Identify which cell holds the provided text, then report its [x, y] central coordinate. 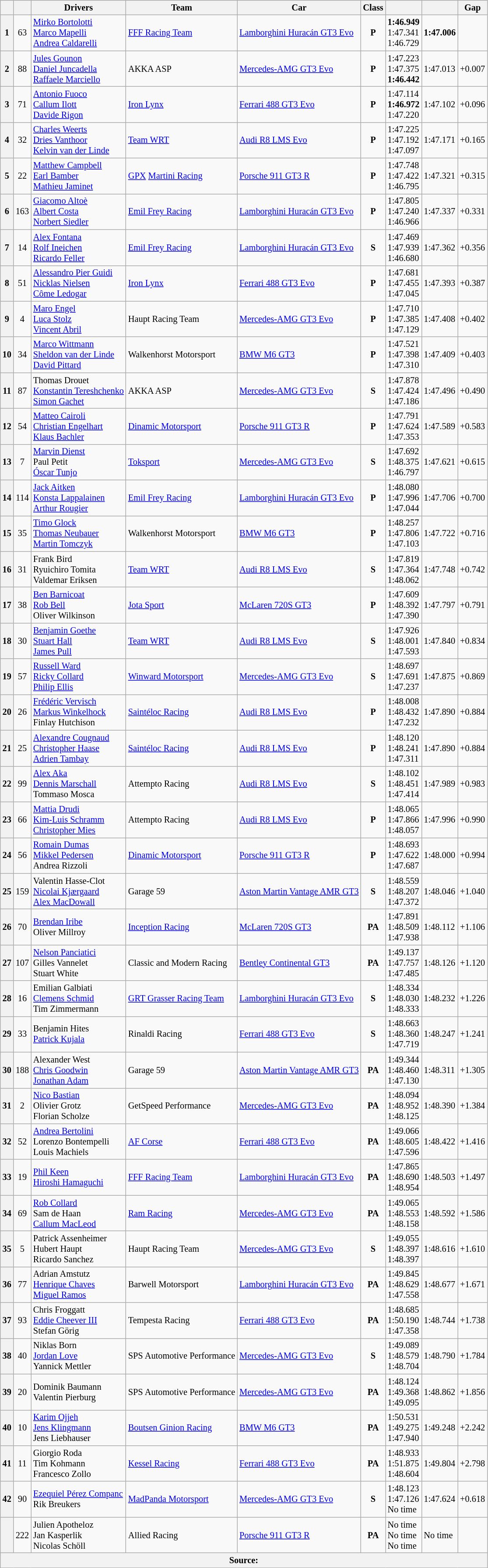
+0.403 [473, 355]
Karim Ojjeh Jens Klingmann Jens Liebhauser [79, 1428]
Team [182, 7]
+0.716 [473, 533]
Class [373, 7]
1:48.000 [439, 855]
28 [7, 999]
Charles Weerts Dries Vanthoor Kelvin van der Linde [79, 140]
Phil Keen Hiroshi Hamaguchi [79, 1177]
163 [22, 212]
+1.305 [473, 1070]
Andrea Bertolini Lorenzo Bontempelli Louis Machiels [79, 1141]
1:47.748 [439, 569]
Timo Glock Thomas Neubauer Martin Tomczyk [79, 533]
1:47.321 [439, 176]
1:48.1241:49.3681:49.095 [404, 1392]
93 [22, 1321]
+2.242 [473, 1428]
1:49.0551:48.3971:48.397 [404, 1249]
+1.416 [473, 1141]
1:47.4691:47.9391:46.680 [404, 247]
1:48.5591:48.2071:47.372 [404, 891]
1:48.0941:48.9521:48.125 [404, 1106]
1:48.6631:48.3601:47.719 [404, 1034]
+0.791 [473, 605]
Patrick Assenheimer Hubert Haupt Ricardo Sanchez [79, 1249]
+0.402 [473, 319]
+0.165 [473, 140]
1:48.126 [439, 963]
88 [22, 69]
1:47.7481:47.4221:46.795 [404, 176]
159 [22, 891]
1:49.248 [439, 1428]
1:48.0081:48.4321:47.232 [404, 712]
1:48.1021:48.4511:47.414 [404, 784]
54 [22, 426]
Emilian Galbiati Clemens Schmid Tim Zimmermann [79, 999]
Jota Sport [182, 605]
42 [7, 1499]
Brendan Iribe Oliver Millroy [79, 927]
1:47.6811:47.4551:47.045 [404, 283]
+0.490 [473, 391]
1:47.875 [439, 677]
+0.331 [473, 212]
90 [22, 1499]
1:48.247 [439, 1034]
12 [7, 426]
+0.834 [473, 641]
114 [22, 498]
+2.798 [473, 1463]
1:49.1371:47.7571:47.485 [404, 963]
1:48.677 [439, 1285]
1:47.102 [439, 104]
+0.983 [473, 784]
Jack Aitken Konsta Lappalainen Arthur Rougier [79, 498]
1:47.6921:48.3751:46.797 [404, 462]
1:48.9331:51.8751:48.604 [404, 1463]
1:47.006 [439, 33]
1:47.337 [439, 212]
GetSpeed Performance [182, 1106]
Frédéric Vervisch Markus Winkelhock Finlay Hutchison [79, 712]
Car [299, 7]
Alessandro Pier Guidi Nicklas Nielsen Côme Ledogar [79, 283]
+0.869 [473, 677]
1:47.2251:47.1921:47.097 [404, 140]
Maro Engel Luca Stolz Vincent Abril [79, 319]
1:47.8781:47.4241:47.186 [404, 391]
27 [7, 963]
1:47.013 [439, 69]
1:48.1231:47.126No time [404, 1499]
1:47.8051:47.2401:46.966 [404, 212]
41 [7, 1463]
1:48.422 [439, 1141]
Boutsen Ginion Racing [182, 1428]
1:47.9261:48.0011:47.593 [404, 641]
1:48.6931:47.6221:47.687 [404, 855]
+1.586 [473, 1213]
No timeNo timeNo time [404, 1535]
1:48.790 [439, 1356]
Benjamin Goethe Stuart Hall James Pull [79, 641]
Benjamin Hites Patrick Kujala [79, 1034]
Chris Froggatt Eddie Cheever III Stefan Görig [79, 1321]
+0.096 [473, 104]
1:48.592 [439, 1213]
66 [22, 819]
1:48.311 [439, 1070]
77 [22, 1285]
+0.742 [473, 569]
Classic and Modern Racing [182, 963]
+0.583 [473, 426]
63 [22, 33]
MadPanda Motorsport [182, 1499]
Bentley Continental GT3 [299, 963]
Ezequiel Pérez Companc Rik Breukers [79, 1499]
71 [22, 104]
1:47.7101:47.3851:47.129 [404, 319]
+0.994 [473, 855]
52 [22, 1141]
Mirko Bortolotti Marco Mapelli Andrea Caldarelli [79, 33]
+0.387 [473, 283]
No time [439, 1535]
1:48.616 [439, 1249]
Jules Gounon Daniel Juncadella Raffaele Marciello [79, 69]
1:47.797 [439, 605]
Adrian Amstutz Henrique Chaves Miguel Ramos [79, 1285]
+1.497 [473, 1177]
15 [7, 533]
1:47.989 [439, 784]
Nelson Panciatici Gilles Vannelet Stuart White [79, 963]
1:46.9491:47.3411:46.729 [404, 33]
1:47.393 [439, 283]
1:48.0801:47.9961:47.044 [404, 498]
+1.120 [473, 963]
Alex Fontana Rolf Ineichen Ricardo Feller [79, 247]
1:47.1141:46.9721:47.220 [404, 104]
1:47.5211:47.3981:47.310 [404, 355]
3 [7, 104]
Frank Bird Ryuichiro Tomita Valdemar Eriksen [79, 569]
1:48.390 [439, 1106]
1:47.996 [439, 819]
9 [7, 319]
Barwell Motorsport [182, 1285]
+1.106 [473, 927]
1:49.0651:48.5531:48.158 [404, 1213]
Alexandre Cougnaud Christopher Haase Adrien Tambay [79, 748]
+0.615 [473, 462]
1:48.2571:47.8061:47.103 [404, 533]
Winward Motorsport [182, 677]
1:48.3341:48.0301:48.333 [404, 999]
Marvin Dienst Paul Petit Óscar Tunjo [79, 462]
1:47.624 [439, 1499]
+1.384 [473, 1106]
1:48.0651:47.8661:48.057 [404, 819]
Gap [473, 7]
1:47.8651:48.6901:48.954 [404, 1177]
1:47.8911:48.5091:47.938 [404, 927]
+1.784 [473, 1356]
Tempesta Racing [182, 1321]
Antonio Fuoco Callum Ilott Davide Rigon [79, 104]
1:47.6091:48.3921:47.390 [404, 605]
1:48.232 [439, 999]
Alexander West Chris Goodwin Jonathan Adam [79, 1070]
Matthew Campbell Earl Bamber Mathieu Jaminet [79, 176]
Thomas Drouet Konstantin Tereshchenko Simon Gachet [79, 391]
6 [7, 212]
1:47.496 [439, 391]
1:49.804 [439, 1463]
Mattia Drudi Kim-Luis Schramm Christopher Mies [79, 819]
70 [22, 927]
222 [22, 1535]
+1.610 [473, 1249]
1:47.171 [439, 140]
+0.356 [473, 247]
+0.315 [473, 176]
1:47.589 [439, 426]
Giorgio Roda Tim Kohmann Francesco Zollo [79, 1463]
1:47.409 [439, 355]
1:47.706 [439, 498]
Ram Racing [182, 1213]
Rinaldi Racing [182, 1034]
1 [7, 33]
1:50.5311:49.2751:47.940 [404, 1428]
1:47.7911:47.6241:47.353 [404, 426]
107 [22, 963]
99 [22, 784]
Russell Ward Ricky Collard Philip Ellis [79, 677]
Valentin Hasse-Clot Nicolai Kjærgaard Alex MacDowall [79, 891]
GRT Grasser Racing Team [182, 999]
Alex Aka Dennis Marschall Tommaso Mosca [79, 784]
Nico Bastian Olivier Grotz Florian Scholze [79, 1106]
69 [22, 1213]
Matteo Cairoli Christian Engelhart Klaus Bachler [79, 426]
Dominik Baumann Valentin Pierburg [79, 1392]
1:47.621 [439, 462]
87 [22, 391]
29 [7, 1034]
1:48.6971:47.6911:47.237 [404, 677]
+1.241 [473, 1034]
Romain Dumas Mikkel Pedersen Andrea Rizzoli [79, 855]
1:49.0661:48.6051:47.596 [404, 1141]
21 [7, 748]
13 [7, 462]
Inception Racing [182, 927]
8 [7, 283]
1:47.8191:47.3641:48.062 [404, 569]
1:48.744 [439, 1321]
1:47.840 [439, 641]
+1.738 [473, 1321]
AF Corse [182, 1141]
1:47.722 [439, 533]
57 [22, 677]
+0.618 [473, 1499]
+0.700 [473, 498]
39 [7, 1392]
Kessel Racing [182, 1463]
1:48.112 [439, 927]
+1.226 [473, 999]
188 [22, 1070]
Drivers [79, 7]
36 [7, 1285]
1:49.3441:48.4601:47.130 [404, 1070]
18 [7, 641]
23 [7, 819]
1:49.8451:48.6291:47.558 [404, 1285]
1:48.6851:50.1901:47.358 [404, 1321]
Marco Wittmann Sheldon van der Linde David Pittard [79, 355]
Giacomo Altoè Albert Costa Norbert Siedler [79, 212]
+1.671 [473, 1285]
Source: [244, 1560]
1:48.862 [439, 1392]
GPX Martini Racing [182, 176]
1:47.362 [439, 247]
+1.856 [473, 1392]
+0.007 [473, 69]
24 [7, 855]
Julien Apotheloz Jan Kasperlik Nicolas Schöll [79, 1535]
+0.990 [473, 819]
1:48.503 [439, 1177]
56 [22, 855]
Allied Racing [182, 1535]
1:48.046 [439, 891]
Niklas Born Jordan Love Yannick Mettler [79, 1356]
1:48.1201:48.2411:47.311 [404, 748]
1:47.2231:47.3751:46.442 [404, 69]
Toksport [182, 462]
37 [7, 1321]
1:47.408 [439, 319]
Ben Barnicoat Rob Bell Oliver Wilkinson [79, 605]
+1.040 [473, 891]
Rob Collard Sam de Haan Callum MacLeod [79, 1213]
17 [7, 605]
1:49.0891:48.5791:48.704 [404, 1356]
51 [22, 283]
